From the cell containing the given text, extract its center point as (x, y) coordinate. 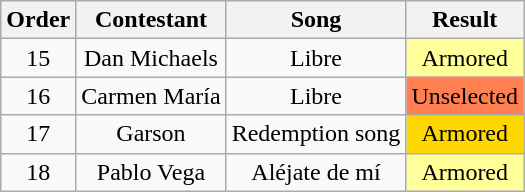
Song (316, 20)
Order (38, 20)
15 (38, 58)
Carmen María (151, 96)
Dan Michaels (151, 58)
16 (38, 96)
18 (38, 172)
Pablo Vega (151, 172)
Result (465, 20)
Aléjate de mí (316, 172)
Unselected (465, 96)
Redemption song (316, 134)
Garson (151, 134)
17 (38, 134)
Contestant (151, 20)
